Provide the [X, Y] coordinate of the cell's center where the given text is located.  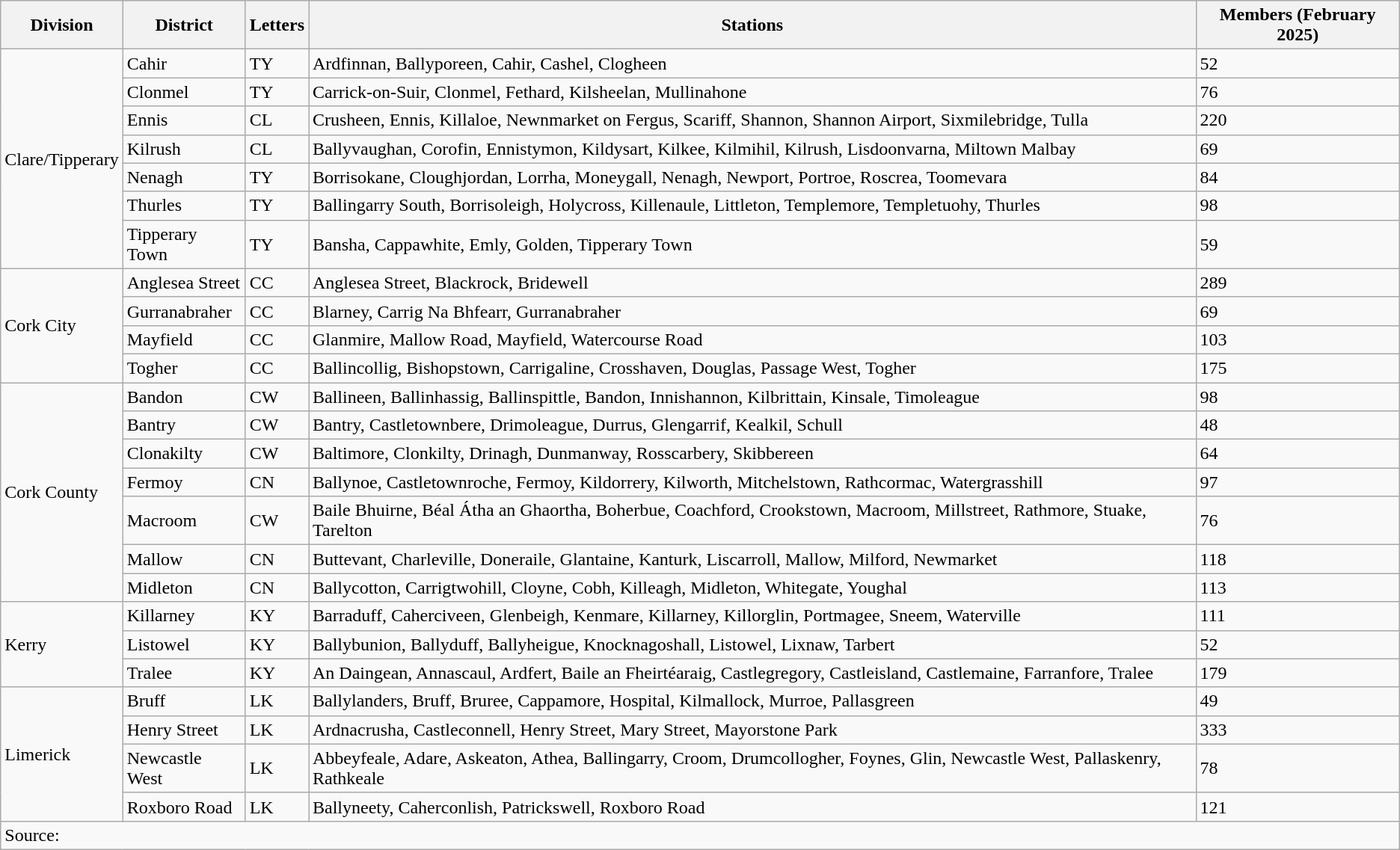
Mallow [184, 559]
Bruff [184, 701]
Henry Street [184, 730]
Ballyvaughan, Corofin, Ennistymon, Kildysart, Kilkee, Kilmihil, Kilrush, Lisdoonvarna, Miltown Malbay [752, 149]
Killarney [184, 616]
118 [1298, 559]
Baltimore, Clonkilty, Drinagh, Dunmanway, Rosscarbery, Skibbereen [752, 454]
Limerick [61, 754]
Cahir [184, 64]
Carrick-on-Suir, Clonmel, Fethard, Kilsheelan, Mullinahone [752, 92]
Anglesea Street [184, 283]
97 [1298, 482]
Ardfinnan, Ballyporeen, Cahir, Cashel, Clogheen [752, 64]
Baile Bhuirne, Béal Átha an Ghaortha, Boherbue, Coachford, Crookstown, Macroom, Millstreet, Rathmore, Stuake, Tarelton [752, 520]
48 [1298, 425]
Clare/Tipperary [61, 158]
Ballyneety, Caherconlish, Patrickswell, Roxboro Road [752, 807]
Togher [184, 368]
78 [1298, 769]
Ballybunion, Ballyduff, Ballyheigue, Knocknagoshall, Listowel, Lixnaw, Tarbert [752, 644]
121 [1298, 807]
Clonmel [184, 92]
Gurranabraher [184, 311]
Borrisokane, Cloughjordan, Lorrha, Moneygall, Nenagh, Newport, Portroe, Roscrea, Toomevara [752, 177]
Fermoy [184, 482]
64 [1298, 454]
Anglesea Street, Blackrock, Bridewell [752, 283]
District [184, 25]
Ballylanders, Bruff, Bruree, Cappamore, Hospital, Kilmallock, Murroe, Pallasgreen [752, 701]
Ardnacrusha, Castleconnell, Henry Street, Mary Street, Mayorstone Park [752, 730]
Bantry [184, 425]
Macroom [184, 520]
Ballineen, Ballinhassig, Ballinspittle, Bandon, Innishannon, Kilbrittain, Kinsale, Timoleague [752, 397]
Buttevant, Charleville, Doneraile, Glantaine, Kanturk, Liscarroll, Mallow, Milford, Newmarket [752, 559]
Barraduff, Caherciveen, Glenbeigh, Kenmare, Killarney, Killorglin, Portmagee, Sneem, Waterville [752, 616]
Midleton [184, 588]
49 [1298, 701]
Letters [277, 25]
An Daingean, Annascaul, Ardfert, Baile an Fheirtéaraig, Castlegregory, Castleisland, Castlemaine, Farranfore, Tralee [752, 673]
111 [1298, 616]
Ballincollig, Bishopstown, Carrigaline, Crosshaven, Douglas, Passage West, Togher [752, 368]
289 [1298, 283]
84 [1298, 177]
Tipperary Town [184, 244]
175 [1298, 368]
Tralee [184, 673]
Ennis [184, 120]
220 [1298, 120]
Bansha, Cappawhite, Emly, Golden, Tipperary Town [752, 244]
Bandon [184, 397]
Ballynoe, Castletownroche, Fermoy, Kildorrery, Kilworth, Mitchelstown, Rathcormac, Watergrasshill [752, 482]
Kerry [61, 644]
Crusheen, Ennis, Killaloe, Newnmarket on Fergus, Scariff, Shannon, Shannon Airport, Sixmilebridge, Tulla [752, 120]
333 [1298, 730]
179 [1298, 673]
Mayfield [184, 339]
Kilrush [184, 149]
Thurles [184, 206]
Blarney, Carrig Na Bhfearr, Gurranabraher [752, 311]
Ballingarry South, Borrisoleigh, Holycross, Killenaule, Littleton, Templemore, Templetuohy, Thurles [752, 206]
113 [1298, 588]
Nenagh [184, 177]
Abbeyfeale, Adare, Askeaton, Athea, Ballingarry, Croom, Drumcollogher, Foynes, Glin, Newcastle West, Pallaskenry, Rathkeale [752, 769]
Roxboro Road [184, 807]
Division [61, 25]
Glanmire, Mallow Road, Mayfield, Watercourse Road [752, 339]
59 [1298, 244]
Source: [700, 835]
Clonakilty [184, 454]
Newcastle West [184, 769]
Ballycotton, Carrigtwohill, Cloyne, Cobh, Killeagh, Midleton, Whitegate, Youghal [752, 588]
Bantry, Castletownbere, Drimoleague, Durrus, Glengarrif, Kealkil, Schull [752, 425]
Listowel [184, 644]
Cork City [61, 325]
103 [1298, 339]
Cork County [61, 492]
Stations [752, 25]
Members (February 2025) [1298, 25]
